Determine the (x, y) coordinate at the center of the cell enclosing the given text.  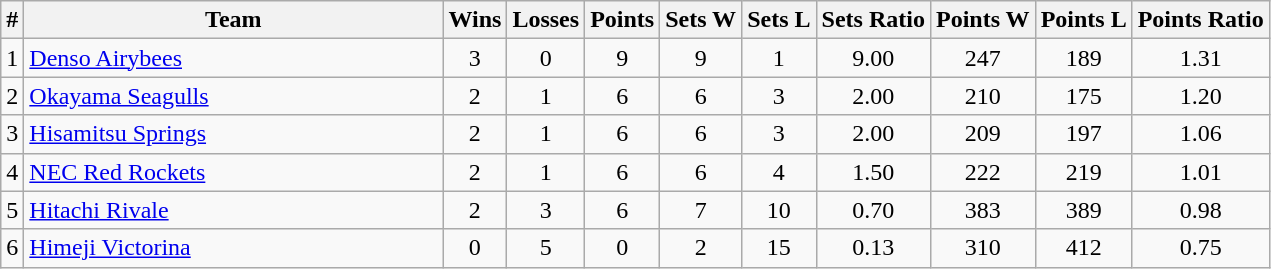
Points Ratio (1200, 20)
1.31 (1200, 58)
0.75 (1200, 248)
Points L (1084, 20)
10 (779, 210)
Hisamitsu Springs (234, 134)
383 (982, 210)
0.13 (873, 248)
209 (982, 134)
Denso Airybees (234, 58)
247 (982, 58)
0.70 (873, 210)
Sets L (779, 20)
# (12, 20)
1.20 (1200, 96)
189 (1084, 58)
Sets Ratio (873, 20)
15 (779, 248)
412 (1084, 248)
Losses (546, 20)
310 (982, 248)
Hitachi Rivale (234, 210)
1.50 (873, 172)
389 (1084, 210)
7 (701, 210)
Okayama Seagulls (234, 96)
Sets W (701, 20)
Himeji Victorina (234, 248)
Wins (475, 20)
222 (982, 172)
Points (622, 20)
197 (1084, 134)
1.06 (1200, 134)
210 (982, 96)
1.01 (1200, 172)
219 (1084, 172)
9.00 (873, 58)
NEC Red Rockets (234, 172)
Points W (982, 20)
0.98 (1200, 210)
Team (234, 20)
175 (1084, 96)
